For the text-containing cell, return its midpoint in [x, y] coordinate format. 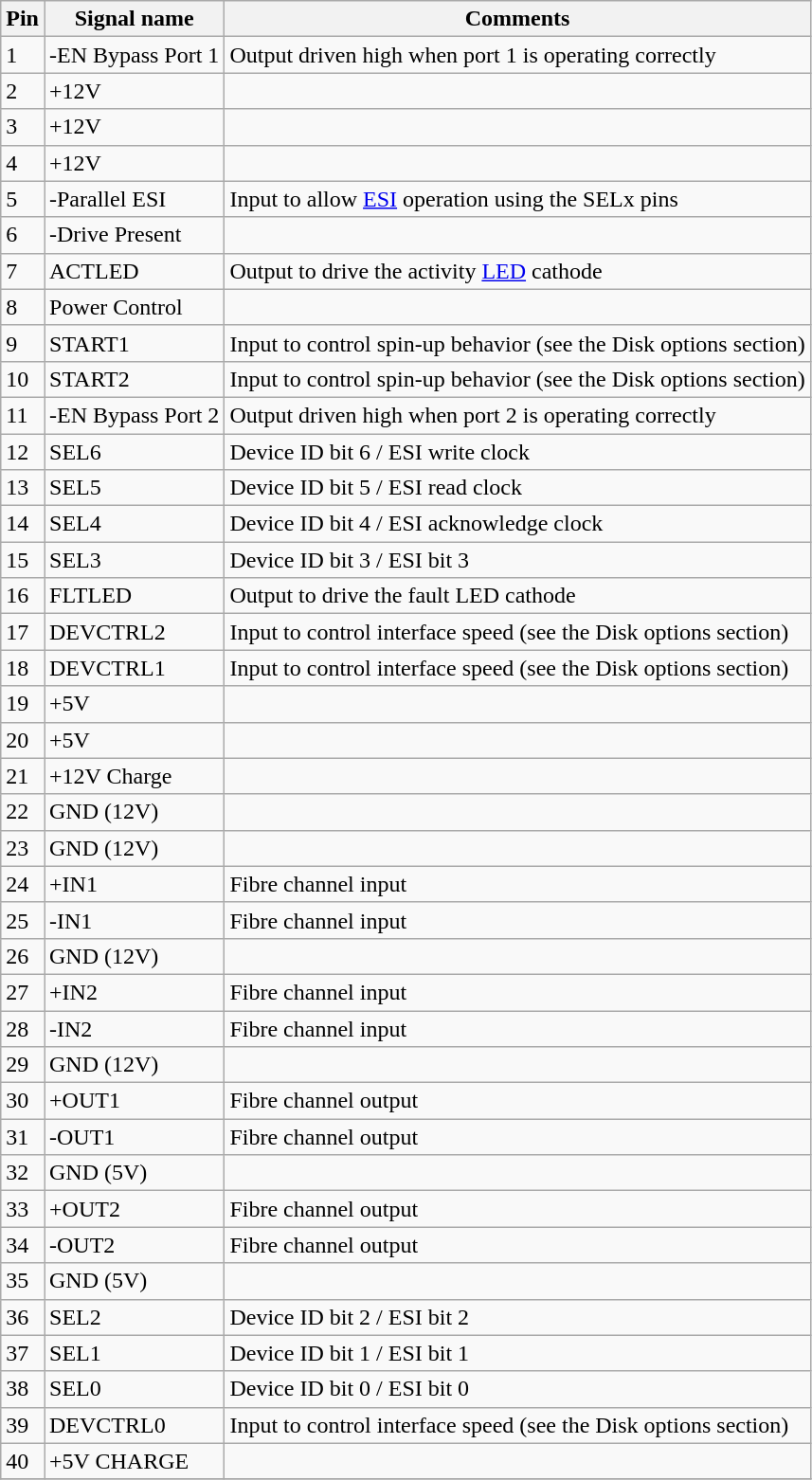
24 [23, 884]
DEVCTRL2 [134, 632]
9 [23, 343]
5 [23, 199]
Output to drive the activity LED cathode [517, 271]
-OUT1 [134, 1137]
17 [23, 632]
Comments [517, 19]
35 [23, 1281]
-OUT2 [134, 1245]
SEL1 [134, 1353]
10 [23, 379]
7 [23, 271]
FLTLED [134, 596]
36 [23, 1317]
11 [23, 415]
22 [23, 812]
2 [23, 91]
30 [23, 1101]
Signal name [134, 19]
23 [23, 848]
-EN Bypass Port 1 [134, 55]
-Drive Present [134, 235]
14 [23, 524]
-IN2 [134, 1028]
+OUT1 [134, 1101]
+IN1 [134, 884]
Device ID bit 4 / ESI acknowledge clock [517, 524]
12 [23, 452]
SEL3 [134, 560]
SEL5 [134, 488]
Device ID bit 3 / ESI bit 3 [517, 560]
39 [23, 1425]
34 [23, 1245]
DEVCTRL1 [134, 668]
25 [23, 920]
Device ID bit 1 / ESI bit 1 [517, 1353]
6 [23, 235]
SEL6 [134, 452]
19 [23, 704]
4 [23, 163]
32 [23, 1173]
Device ID bit 6 / ESI write clock [517, 452]
Pin [23, 19]
15 [23, 560]
Output to drive the fault LED cathode [517, 596]
Power Control [134, 307]
START1 [134, 343]
27 [23, 992]
SEL4 [134, 524]
START2 [134, 379]
Output driven high when port 1 is operating correctly [517, 55]
13 [23, 488]
1 [23, 55]
-Parallel ESI [134, 199]
Output driven high when port 2 is operating correctly [517, 415]
18 [23, 668]
40 [23, 1461]
Device ID bit 2 / ESI bit 2 [517, 1317]
Device ID bit 0 / ESI bit 0 [517, 1389]
8 [23, 307]
28 [23, 1028]
SEL2 [134, 1317]
29 [23, 1065]
33 [23, 1209]
-IN1 [134, 920]
21 [23, 776]
ACTLED [134, 271]
+OUT2 [134, 1209]
+IN2 [134, 992]
Input to allow ESI operation using the SELx pins [517, 199]
Device ID bit 5 / ESI read clock [517, 488]
26 [23, 956]
20 [23, 740]
SEL0 [134, 1389]
38 [23, 1389]
-EN Bypass Port 2 [134, 415]
+5V CHARGE [134, 1461]
16 [23, 596]
3 [23, 127]
DEVCTRL0 [134, 1425]
+12V Charge [134, 776]
37 [23, 1353]
31 [23, 1137]
